Return the (x, y) coordinate for the center point of the cell that contains the specified text.  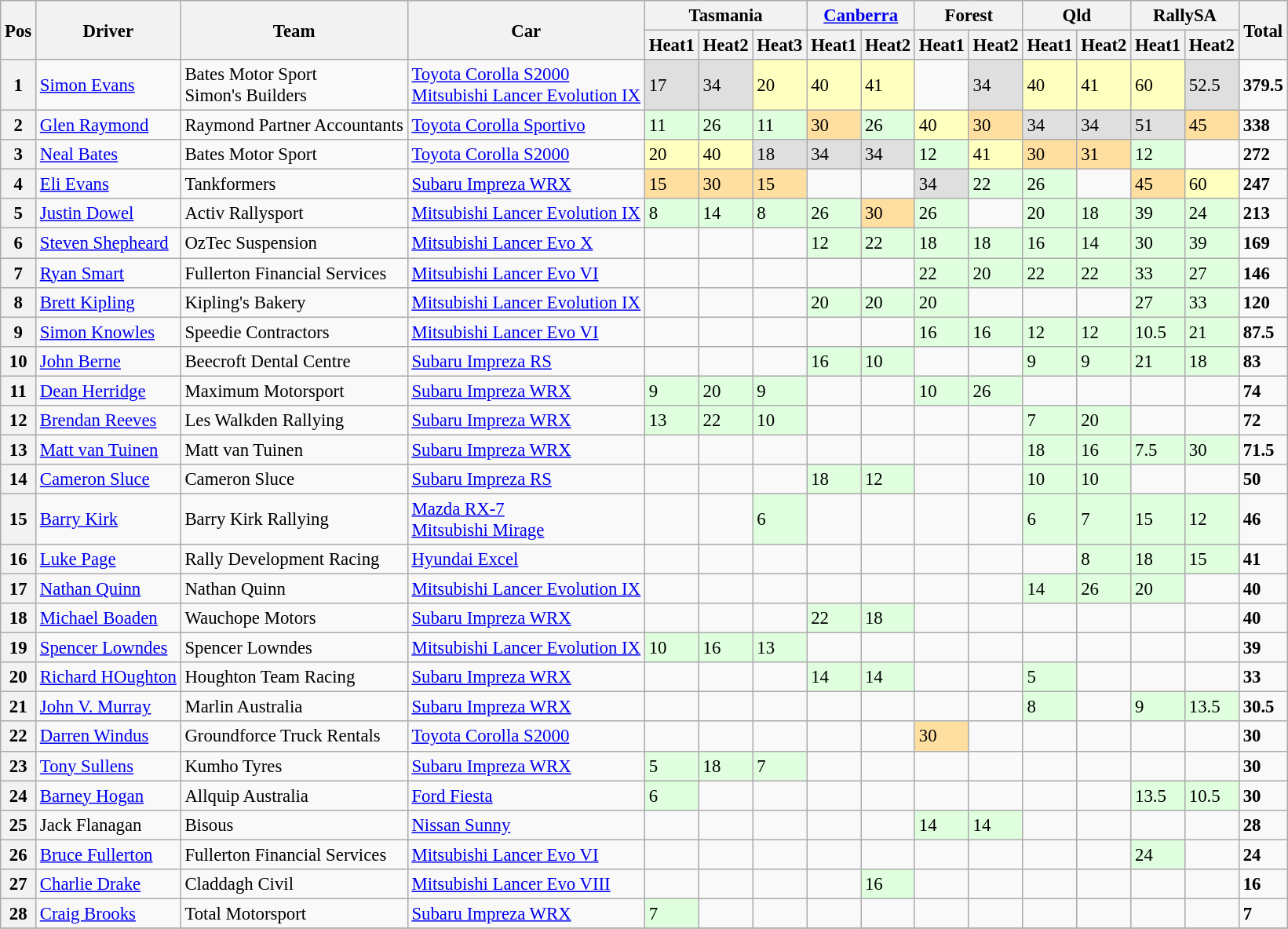
Bruce Fullerton (108, 854)
247 (1263, 184)
Kumho Tyres (294, 766)
Pos (19, 30)
Charlie Drake (108, 884)
John V. Murray (108, 707)
Total (1263, 30)
Qld (1077, 16)
Forest (969, 16)
Canberra (861, 16)
Beecroft Dental Centre (294, 361)
1 (19, 85)
272 (1263, 155)
Craig Brooks (108, 913)
Neal Bates (108, 155)
Claddagh Civil (294, 884)
Toyota Corolla S2000 Mitsubishi Lancer Evolution IX (526, 85)
23 (19, 766)
Ryan Smart (108, 273)
Driver (108, 30)
338 (1263, 126)
46 (1263, 519)
Team (294, 30)
Barney Hogan (108, 796)
379.5 (1263, 85)
7.5 (1158, 450)
Bates Motor Sport (294, 155)
Wauchope Motors (294, 618)
Barry Kirk (108, 519)
31 (1104, 155)
71.5 (1263, 450)
Dean Herridge (108, 391)
OzTec Suspension (294, 243)
Groundforce Truck Rentals (294, 737)
30.5 (1263, 707)
John Berne (108, 361)
Hyundai Excel (526, 559)
3 (19, 155)
74 (1263, 391)
Nissan Sunny (526, 825)
Justin Dowel (108, 214)
Maximum Motorsport (294, 391)
Ford Fiesta (526, 796)
Barry Kirk Rallying (294, 519)
Marlin Australia (294, 707)
2 (19, 126)
146 (1263, 273)
83 (1263, 361)
120 (1263, 302)
Simon Evans (108, 85)
Glen Raymond (108, 126)
4 (19, 184)
Total Motorsport (294, 913)
Brendan Reeves (108, 421)
Tasmania (725, 16)
Bisous (294, 825)
72 (1263, 421)
19 (19, 648)
169 (1263, 243)
Les Walkden Rallying (294, 421)
Mazda RX-7 Mitsubishi Mirage (526, 519)
213 (1263, 214)
Steven Shepheard (108, 243)
Mitsubishi Lancer Evo VIII (526, 884)
Tony Sullens (108, 766)
Mitsubishi Lancer Evo X (526, 243)
Tankformers (294, 184)
Car (526, 30)
50 (1263, 479)
87.5 (1263, 332)
Richard HOughton (108, 677)
25 (19, 825)
Luke Page (108, 559)
Darren Windus (108, 737)
Activ Rallysport (294, 214)
Simon Knowles (108, 332)
Michael Boaden (108, 618)
Jack Flanagan (108, 825)
Eli Evans (108, 184)
RallySA (1185, 16)
Raymond Partner Accountants (294, 126)
Heat3 (780, 46)
Speedie Contractors (294, 332)
Brett Kipling (108, 302)
Allquip Australia (294, 796)
Kipling's Bakery (294, 302)
Rally Development Racing (294, 559)
Bates Motor Sport Simon's Builders (294, 85)
Toyota Corolla Sportivo (526, 126)
Houghton Team Racing (294, 677)
52.5 (1212, 85)
51 (1158, 126)
